Scan for the cell matching the given text and deliver its [X, Y] coordinate at center. 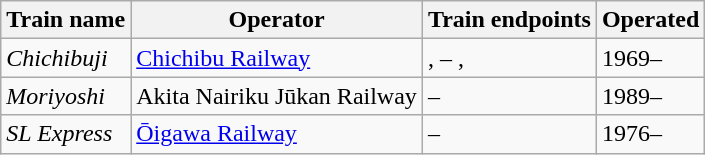
SL Express [66, 134]
Ōigawa Railway [277, 134]
, – , [509, 58]
Chichibu Railway [277, 58]
1989– [650, 96]
1969– [650, 58]
Train name [66, 20]
Akita Nairiku Jūkan Railway [277, 96]
Chichibuji [66, 58]
Operator [277, 20]
Moriyoshi [66, 96]
Operated [650, 20]
1976– [650, 134]
Train endpoints [509, 20]
